Determine the (X, Y) coordinate at the center of the cell enclosing the given text.  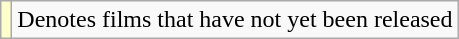
Denotes films that have not yet been released (235, 20)
